Extract the [X, Y] coordinate from the center of the cell holding the provided text.  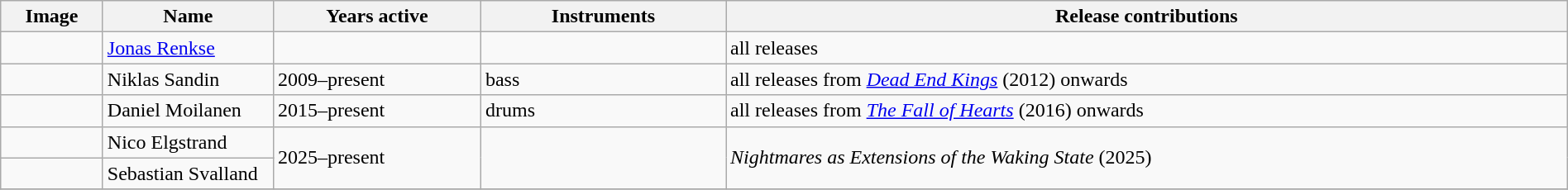
Nightmares as Extensions of the Waking State (2025) [1147, 158]
Instruments [603, 17]
2025–present [377, 158]
2015–present [377, 111]
Daniel Moilanen [188, 111]
Niklas Sandin [188, 79]
Nico Elgstrand [188, 142]
Release contributions [1147, 17]
all releases from The Fall of Hearts (2016) onwards [1147, 111]
Jonas Renkse [188, 48]
Image [52, 17]
all releases from Dead End Kings (2012) onwards [1147, 79]
Name [188, 17]
drums [603, 111]
all releases [1147, 48]
Sebastian Svalland [188, 173]
Years active [377, 17]
bass [603, 79]
2009–present [377, 79]
